Output the (x, y) coordinate of the center of the cell containing the given text.  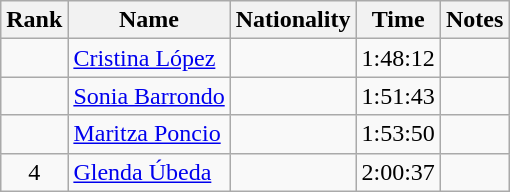
1:48:12 (398, 58)
1:53:50 (398, 134)
Notes (474, 20)
Cristina López (149, 58)
2:00:37 (398, 172)
Nationality (293, 20)
1:51:43 (398, 96)
Name (149, 20)
Glenda Úbeda (149, 172)
Time (398, 20)
Rank (34, 20)
4 (34, 172)
Maritza Poncio (149, 134)
Sonia Barrondo (149, 96)
